Output the (x, y) coordinate of the center of the cell containing the given text.  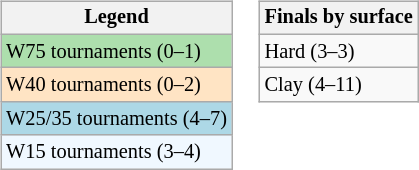
Hard (3–3) (339, 51)
Clay (4–11) (339, 85)
W15 tournaments (3–4) (116, 152)
W25/35 tournaments (4–7) (116, 119)
Legend (116, 18)
Finals by surface (339, 18)
W40 tournaments (0–2) (116, 85)
W75 tournaments (0–1) (116, 51)
